Locate the cell with the specified text and output its (x, y) center coordinate. 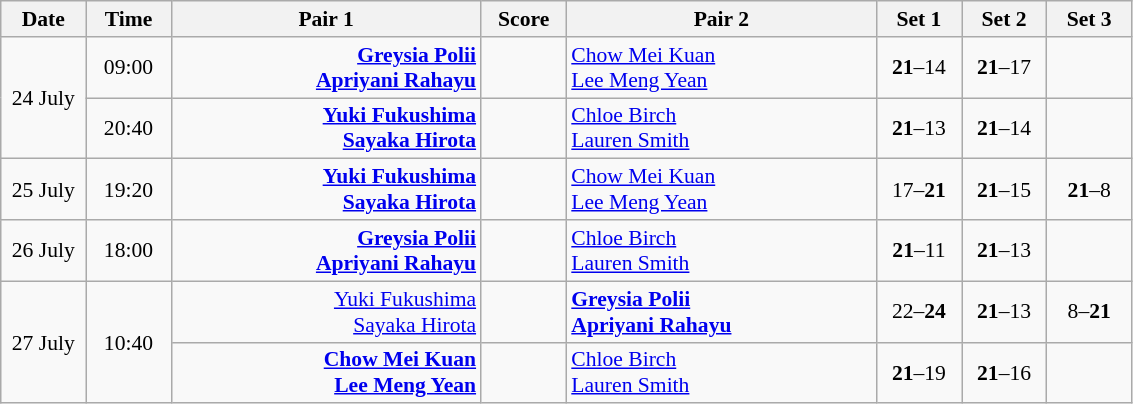
8–21 (1090, 312)
Set 3 (1090, 19)
09:00 (128, 68)
Pair 2 (721, 19)
Time (128, 19)
10:40 (128, 342)
21–8 (1090, 190)
17–21 (918, 190)
Pair 1 (326, 19)
22–24 (918, 312)
20:40 (128, 128)
Date (44, 19)
25 July (44, 190)
21–16 (1004, 372)
Set 1 (918, 19)
18:00 (128, 250)
Score (524, 19)
27 July (44, 342)
21–15 (1004, 190)
26 July (44, 250)
21–19 (918, 372)
19:20 (128, 190)
24 July (44, 98)
Set 2 (1004, 19)
21–17 (1004, 68)
21–11 (918, 250)
